For the text-containing cell, return its midpoint in (X, Y) coordinate format. 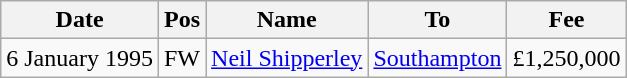
Southampton (438, 58)
Date (80, 20)
Neil Shipperley (287, 58)
FW (182, 58)
6 January 1995 (80, 58)
To (438, 20)
£1,250,000 (566, 58)
Pos (182, 20)
Name (287, 20)
Fee (566, 20)
